Detect which cell encompasses the target text, then output its [x, y] center coordinate. 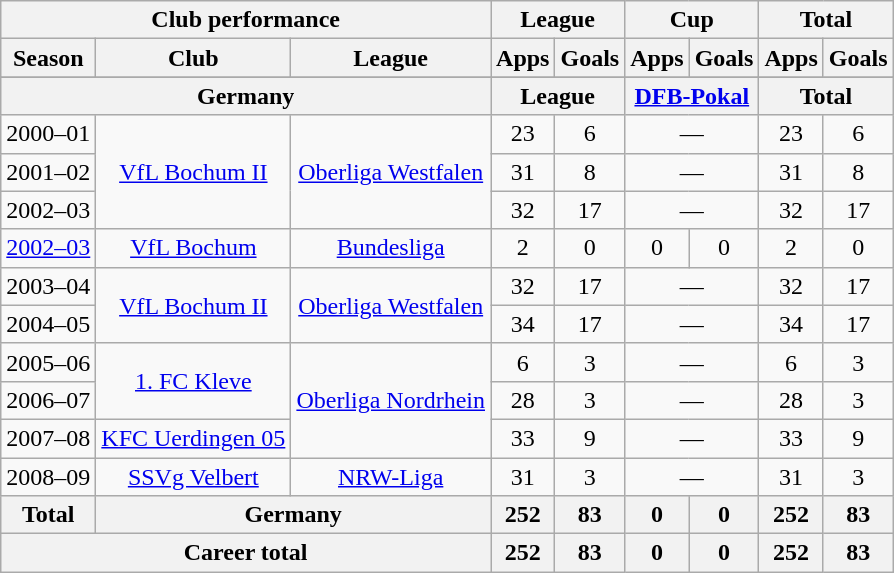
2007–08 [48, 438]
2000–01 [48, 134]
NRW-Liga [391, 477]
Career total [246, 553]
Club performance [246, 20]
Bundesliga [391, 248]
SSVg Velbert [194, 477]
2008–09 [48, 477]
2004–05 [48, 324]
DFB-Pokal [692, 96]
2006–07 [48, 400]
Cup [692, 20]
1. FC Kleve [194, 381]
Oberliga Nordrhein [391, 400]
2003–04 [48, 286]
Club [194, 58]
2001–02 [48, 172]
Season [48, 58]
KFC Uerdingen 05 [194, 438]
2005–06 [48, 362]
VfL Bochum [194, 248]
